Scan for the cell matching the given text and deliver its [x, y] coordinate at center. 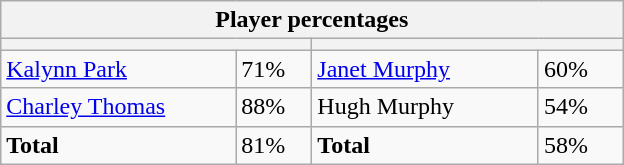
81% [274, 145]
Janet Murphy [426, 69]
Player percentages [312, 20]
88% [274, 107]
58% [580, 145]
Charley Thomas [118, 107]
Kalynn Park [118, 69]
71% [274, 69]
Hugh Murphy [426, 107]
54% [580, 107]
60% [580, 69]
